From the cell containing the given text, extract its center point as [X, Y] coordinate. 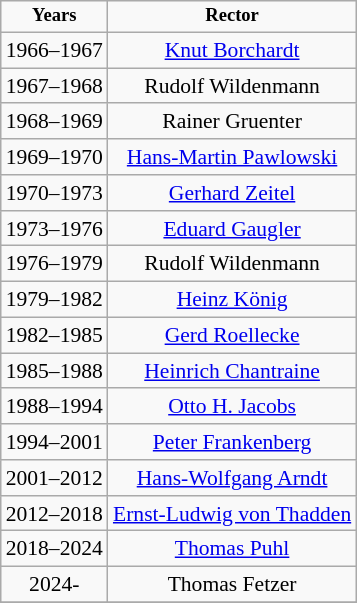
Otto H. Jacobs [232, 406]
Eduard Gaugler [232, 228]
1967–1968 [54, 86]
Rainer Gruenter [232, 121]
1973–1976 [54, 228]
2012–2018 [54, 513]
Hans-Wolfgang Arndt [232, 478]
1994–2001 [54, 442]
Heinrich Chantraine [232, 371]
1988–1994 [54, 406]
2001–2012 [54, 478]
1985–1988 [54, 371]
1969–1970 [54, 157]
1966–1967 [54, 50]
Thomas Fetzer [232, 585]
1968–1969 [54, 121]
2024- [54, 585]
Gerhard Zeitel [232, 193]
2018–2024 [54, 549]
Knut Borchardt [232, 50]
1976–1979 [54, 264]
Gerd Roellecke [232, 335]
Years [54, 16]
Hans-Martin Pawlowski [232, 157]
1982–1985 [54, 335]
Ernst-Ludwig von Thadden [232, 513]
1970–1973 [54, 193]
1979–1982 [54, 300]
Peter Frankenberg [232, 442]
Thomas Puhl [232, 549]
Heinz König [232, 300]
Rector [232, 16]
